Return (X, Y) of the center of cell containing provided text 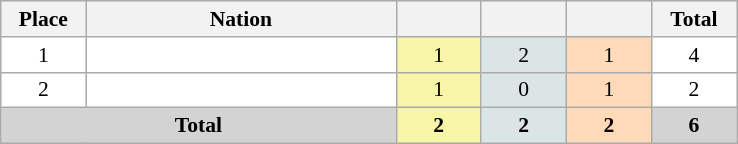
Place (44, 19)
6 (694, 126)
Nation (241, 19)
0 (524, 90)
4 (694, 55)
